Find where the given text appears and provide that cell's center as [x, y] coordinate. 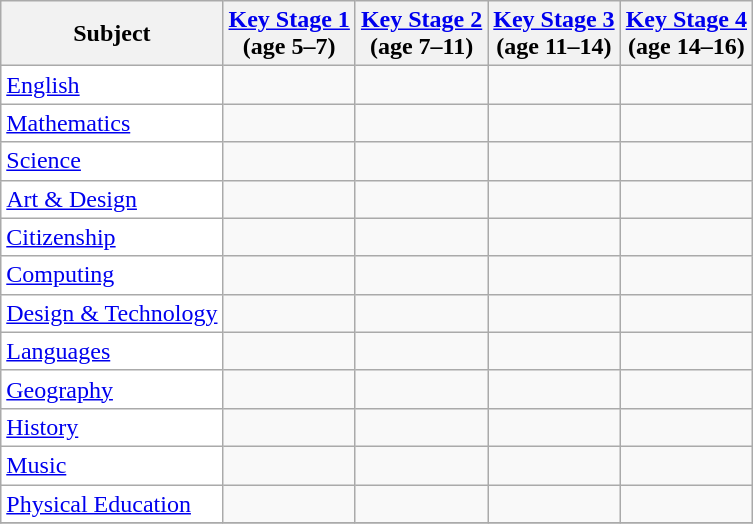
Key Stage 4(age 14–16) [686, 34]
Key Stage 3(age 11–14) [554, 34]
Subject [112, 34]
Geography [112, 389]
Science [112, 161]
History [112, 427]
Computing [112, 275]
Music [112, 465]
Art & Design [112, 199]
English [112, 85]
Mathematics [112, 123]
Key Stage 1(age 5–7) [289, 34]
Key Stage 2(age 7–11) [421, 34]
Languages [112, 351]
Citizenship [112, 237]
Physical Education [112, 503]
Design & Technology [112, 313]
